From the cell containing the given text, extract its center point as (X, Y) coordinate. 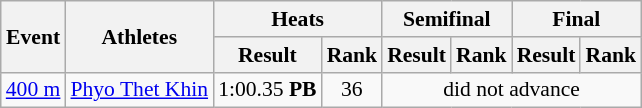
Phyo Thet Khin (139, 90)
36 (352, 90)
Semifinal (446, 19)
Event (34, 36)
did not advance (512, 90)
Final (576, 19)
400 m (34, 90)
Heats (298, 19)
Athletes (139, 36)
1:00.35 PB (267, 90)
